Identify which cell holds the provided text, then report its [x, y] central coordinate. 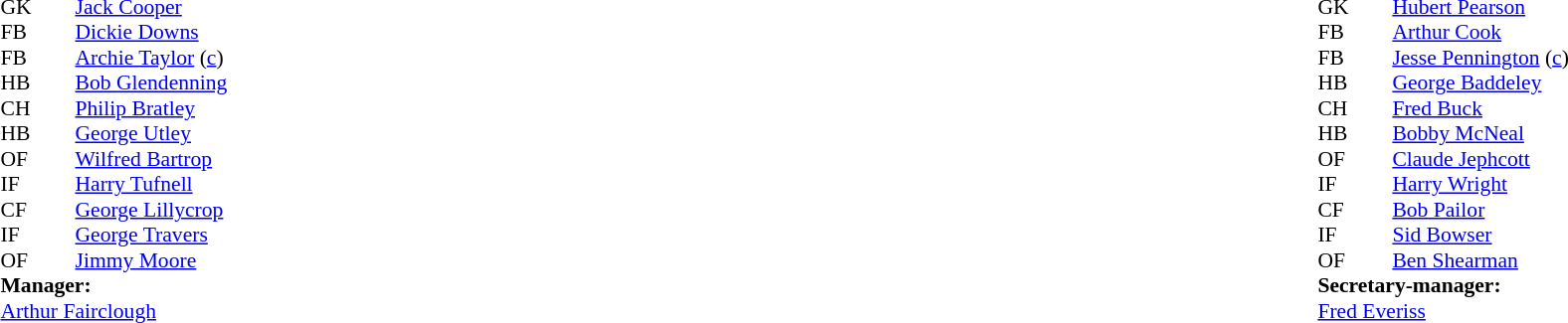
Dickie Downs [225, 33]
Philip Bratley [225, 108]
George Lillycrop [225, 210]
Archie Taylor (c) [225, 58]
Bob Glendenning [225, 82]
Wilfred Bartrop [225, 159]
Harry Tufnell [225, 184]
Jimmy Moore [225, 260]
Manager: [656, 285]
George Utley [225, 134]
George Travers [225, 236]
